Detect which cell encompasses the target text, then output its [x, y] center coordinate. 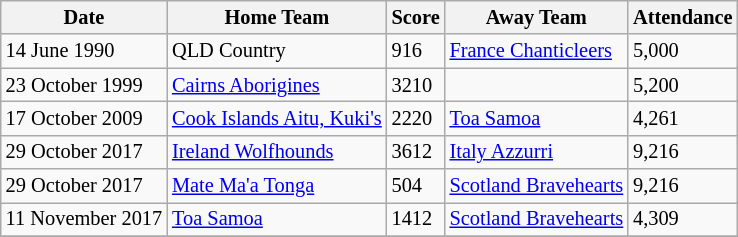
Away Team [536, 17]
5,000 [682, 51]
4,309 [682, 219]
Score [416, 17]
Home Team [277, 17]
17 October 2009 [84, 118]
Mate Ma'a Tonga [277, 186]
Cook Islands Aitu, Kuki's [277, 118]
4,261 [682, 118]
Attendance [682, 17]
Italy Azzurri [536, 152]
Ireland Wolfhounds [277, 152]
504 [416, 186]
2220 [416, 118]
Cairns Aborigines [277, 85]
3210 [416, 85]
France Chanticleers [536, 51]
Date [84, 17]
5,200 [682, 85]
916 [416, 51]
11 November 2017 [84, 219]
23 October 1999 [84, 85]
1412 [416, 219]
14 June 1990 [84, 51]
3612 [416, 152]
QLD Country [277, 51]
